Return [X, Y] of the center of cell containing provided text 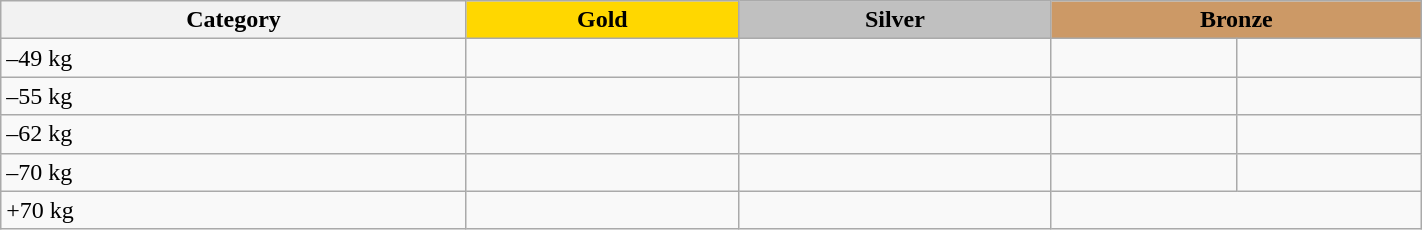
–62 kg [234, 134]
–49 kg [234, 58]
Category [234, 20]
–70 kg [234, 172]
+70 kg [234, 210]
Silver [894, 20]
Gold [602, 20]
–55 kg [234, 96]
Bronze [1236, 20]
